Return [X, Y] of the center of cell containing provided text 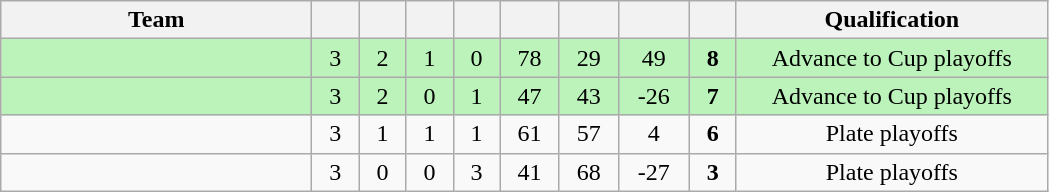
Qualification [892, 20]
47 [530, 96]
29 [588, 58]
Team [156, 20]
-27 [654, 172]
-26 [654, 96]
68 [588, 172]
78 [530, 58]
7 [712, 96]
57 [588, 134]
61 [530, 134]
6 [712, 134]
41 [530, 172]
49 [654, 58]
4 [654, 134]
43 [588, 96]
8 [712, 58]
